Search for the cell housing the specified text and yield its [x, y] center coordinate. 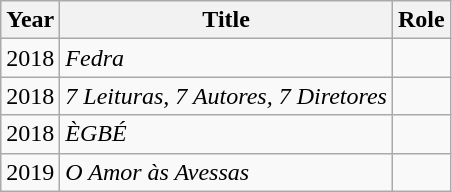
2019 [30, 172]
Title [226, 20]
Role [421, 20]
7 Leituras, 7 Autores, 7 Diretores [226, 96]
Year [30, 20]
ÈGBÉ [226, 134]
Fedra [226, 58]
O Amor às Avessas [226, 172]
